Identify which cell holds the provided text, then report its [X, Y] central coordinate. 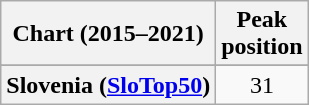
Slovenia (SloTop50) [108, 85]
Chart (2015–2021) [108, 34]
Peakposition [262, 34]
31 [262, 85]
